Detect which cell encompasses the target text, then output its [x, y] center coordinate. 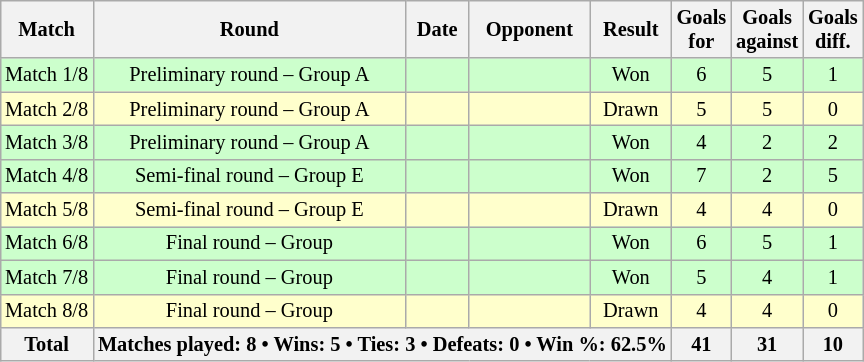
Date [438, 29]
Match 8/8 [46, 311]
7 [702, 176]
Match 2/8 [46, 109]
Total [46, 344]
Matches played: 8 • Wins: 5 • Ties: 3 • Defeats: 0 • Win %: 62.5% [382, 344]
Goalsagainst [767, 29]
Round [250, 29]
41 [702, 344]
Opponent [530, 29]
Match [46, 29]
Goalsfor [702, 29]
Match 6/8 [46, 243]
Match 4/8 [46, 176]
Match 7/8 [46, 277]
10 [833, 344]
31 [767, 344]
Match 5/8 [46, 210]
Match 1/8 [46, 75]
Goalsdiff. [833, 29]
Match 3/8 [46, 142]
Result [631, 29]
